Locate the cell with the specified text and output its (X, Y) center coordinate. 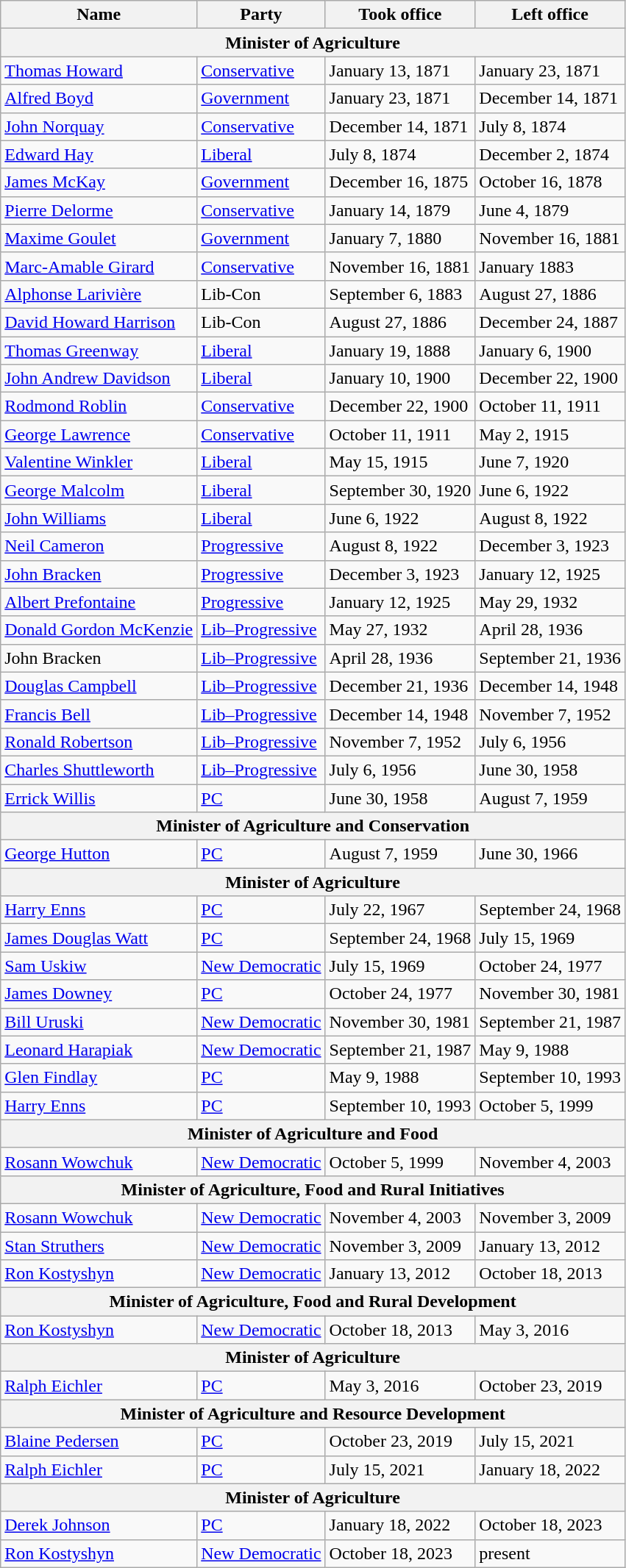
June 30, 1966 (550, 854)
Thomas Howard (99, 71)
May 2, 1915 (550, 434)
Francis Bell (99, 714)
Minister of Agriculture, Food and Rural Initiatives (313, 1189)
Name (99, 15)
Pierre Delorme (99, 210)
Douglas Campbell (99, 686)
Edward Hay (99, 154)
Marc-Amable Girard (99, 266)
December 2, 1874 (550, 154)
January 7, 1880 (400, 238)
Charles Shuttleworth (99, 770)
July 22, 1967 (400, 910)
September 21, 1936 (550, 658)
John Andrew Davidson (99, 379)
Derek Johnson (99, 1525)
John Williams (99, 518)
December 24, 1887 (550, 322)
James McKay (99, 182)
Took office (400, 15)
December 21, 1936 (400, 686)
June 7, 1920 (550, 462)
Thomas Greenway (99, 351)
Neil Cameron (99, 546)
Glen Findlay (99, 1078)
Stan Struthers (99, 1246)
May 15, 1915 (400, 462)
George Hutton (99, 854)
Minister of Agriculture and Resource Development (313, 1414)
December 16, 1875 (400, 182)
January 10, 1900 (400, 379)
Rodmond Roblin (99, 407)
Party (261, 15)
Minister of Agriculture and Conservation (313, 826)
January 14, 1879 (400, 210)
Minister of Agriculture and Food (313, 1134)
Albert Prefontaine (99, 602)
September 30, 1920 (400, 490)
David Howard Harrison (99, 322)
May 29, 1932 (550, 602)
George Lawrence (99, 434)
Errick Willis (99, 798)
January 1883 (550, 266)
Maxime Goulet (99, 238)
October 16, 1878 (550, 182)
Left office (550, 15)
September 6, 1883 (400, 294)
Alfred Boyd (99, 99)
May 27, 1932 (400, 630)
John Norquay (99, 126)
June 4, 1879 (550, 210)
Sam Uskiw (99, 966)
Leonard Harapiak (99, 1050)
present (550, 1553)
George Malcolm (99, 490)
James Downey (99, 994)
Alphonse Larivière (99, 294)
Blaine Pedersen (99, 1442)
James Douglas Watt (99, 938)
Bill Uruski (99, 1022)
Ronald Robertson (99, 742)
Minister of Agriculture, Food and Rural Development (313, 1302)
Donald Gordon McKenzie (99, 630)
Valentine Winkler (99, 462)
January 13, 1871 (400, 71)
January 19, 1888 (400, 351)
January 6, 1900 (550, 351)
